From the cell containing the given text, extract its center point as [X, Y] coordinate. 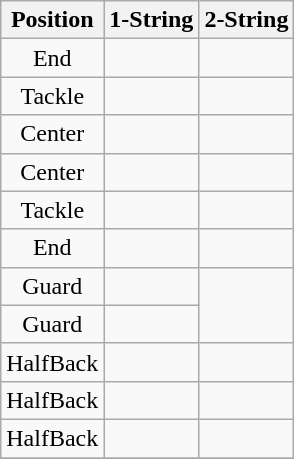
1-String [152, 20]
Position [52, 20]
2-String [246, 20]
